Extract the [X, Y] coordinate from the center of the cell holding the provided text.  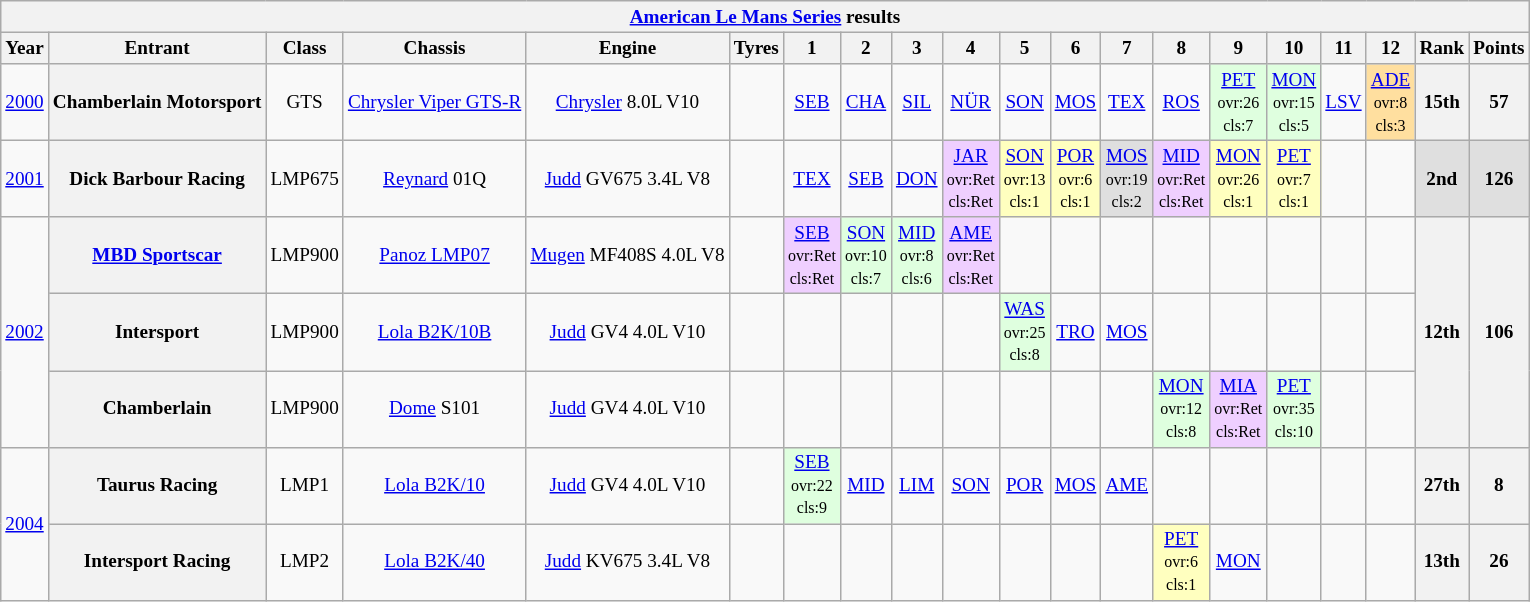
TRO [1076, 332]
Intersport Racing [157, 562]
American Le Mans Series results [765, 17]
Judd GV675 3.4L V8 [628, 178]
SIL [916, 102]
Chamberlain [157, 408]
Lola B2K/40 [434, 562]
PETovr:26cls:7 [1238, 102]
Dick Barbour Racing [157, 178]
AME [1127, 486]
DON [916, 178]
2 [866, 48]
LMP675 [304, 178]
Engine [628, 48]
15th [1442, 102]
PETovr:6cls:1 [1182, 562]
MIDovr:Retcls:Ret [1182, 178]
Reynard 01Q [434, 178]
NÜR [970, 102]
2002 [25, 332]
LMP1 [304, 486]
Lola B2K/10B [434, 332]
LSV [1344, 102]
Chamberlain Motorsport [157, 102]
Points [1499, 48]
7 [1127, 48]
MIAovr:Retcls:Ret [1238, 408]
GTS [304, 102]
2001 [25, 178]
SEBovr:22cls:9 [812, 486]
13th [1442, 562]
126 [1499, 178]
PETovr:35cls:10 [1294, 408]
PETovr:7cls:1 [1294, 178]
Mugen MF408S 4.0L V8 [628, 256]
AMEovr:Retcls:Ret [970, 256]
Panoz LMP07 [434, 256]
MBD Sportscar [157, 256]
1 [812, 48]
Chrysler 8.0L V10 [628, 102]
LIM [916, 486]
JARovr:Retcls:Ret [970, 178]
2000 [25, 102]
6 [1076, 48]
Intersport [157, 332]
MONovr:15cls:5 [1294, 102]
106 [1499, 332]
2nd [1442, 178]
POR [1024, 486]
LMP2 [304, 562]
9 [1238, 48]
ROS [1182, 102]
57 [1499, 102]
Entrant [157, 48]
Lola B2K/10 [434, 486]
27th [1442, 486]
4 [970, 48]
Dome S101 [434, 408]
MOSovr:19cls:2 [1127, 178]
SEBovr:Retcls:Ret [812, 256]
26 [1499, 562]
ADEovr:8cls:3 [1390, 102]
12 [1390, 48]
Chrysler Viper GTS-R [434, 102]
Judd KV675 3.4L V8 [628, 562]
SONovr:13cls:1 [1024, 178]
11 [1344, 48]
WASovr:25cls:8 [1024, 332]
MON [1238, 562]
MONovr:26cls:1 [1238, 178]
MONovr:12cls:8 [1182, 408]
5 [1024, 48]
Class [304, 48]
10 [1294, 48]
MID [866, 486]
Rank [1442, 48]
3 [916, 48]
Year [25, 48]
12th [1442, 332]
2004 [25, 524]
PORovr:6cls:1 [1076, 178]
Tyres [756, 48]
CHA [866, 102]
Chassis [434, 48]
SONovr:10cls:7 [866, 256]
MIDovr:8cls:6 [916, 256]
Taurus Racing [157, 486]
